Identify which cell holds the provided text, then report its [X, Y] central coordinate. 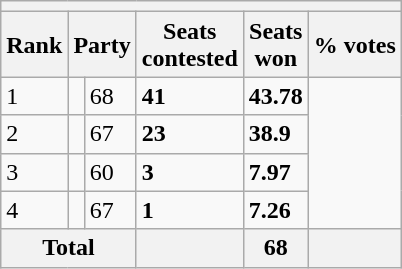
41 [190, 96]
Rank [34, 44]
Total [68, 248]
7.26 [276, 210]
% votes [354, 44]
2 [34, 134]
60 [110, 172]
23 [190, 134]
7.97 [276, 172]
4 [34, 210]
38.9 [276, 134]
Seatscontested [190, 44]
Seatswon [276, 44]
43.78 [276, 96]
Party [102, 44]
